Determine the [X, Y] coordinate at the center of the cell enclosing the given text.  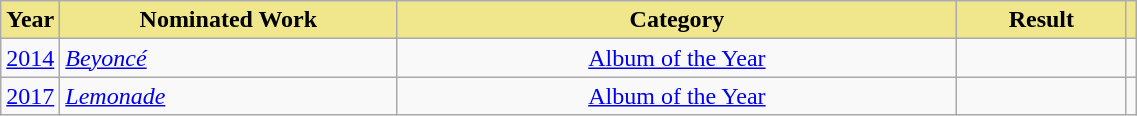
Category [677, 20]
Year [30, 20]
Result [1042, 20]
Nominated Work [228, 20]
Beyoncé [228, 58]
Lemonade [228, 96]
2014 [30, 58]
2017 [30, 96]
